For the text-containing cell, return its midpoint in (x, y) coordinate format. 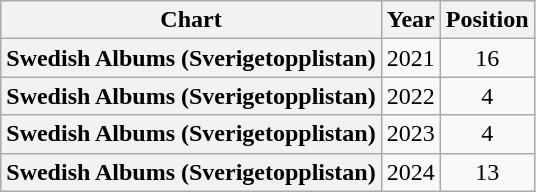
Chart (191, 20)
2022 (410, 96)
16 (487, 58)
2023 (410, 134)
Year (410, 20)
13 (487, 172)
2024 (410, 172)
2021 (410, 58)
Position (487, 20)
